Locate the cell with the specified text and output its [x, y] center coordinate. 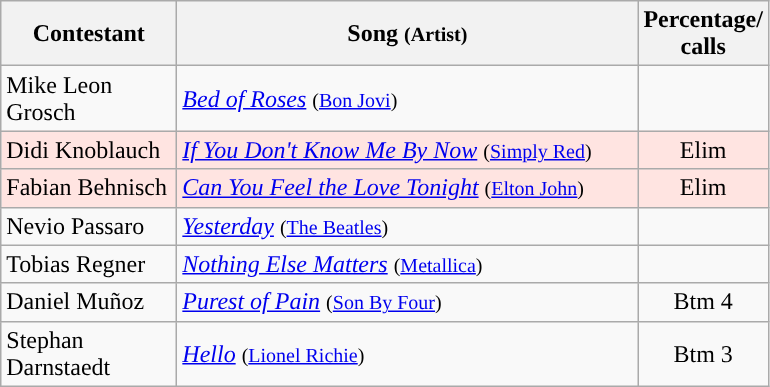
If You Don't Know Me By Now (Simply Red) [408, 150]
Fabian Behnisch [89, 188]
Mike Leon Grosch [89, 98]
Can You Feel the Love Tonight (Elton John) [408, 188]
Nothing Else Matters (Metallica) [408, 264]
Hello (Lionel Richie) [408, 354]
Contestant [89, 34]
Bed of Roses (Bon Jovi) [408, 98]
Song (Artist) [408, 34]
Btm 4 [704, 302]
Tobias Regner [89, 264]
Nevio Passaro [89, 226]
Percentage/calls [704, 34]
Stephan Darnstaedt [89, 354]
Purest of Pain (Son By Four) [408, 302]
Yesterday (The Beatles) [408, 226]
Btm 3 [704, 354]
Didi Knoblauch [89, 150]
Daniel Muñoz [89, 302]
